Find where the given text appears and provide that cell's center as (X, Y) coordinate. 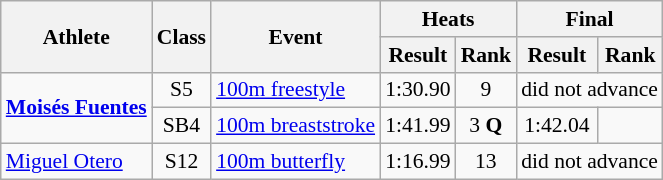
1:41.99 (418, 126)
13 (486, 162)
Miguel Otero (76, 162)
Final (590, 19)
100m freestyle (296, 90)
Class (182, 36)
100m butterfly (296, 162)
S5 (182, 90)
Event (296, 36)
100m breaststroke (296, 126)
1:30.90 (418, 90)
3 Q (486, 126)
Moisés Fuentes (76, 108)
1:42.04 (556, 126)
S12 (182, 162)
1:16.99 (418, 162)
SB4 (182, 126)
9 (486, 90)
Heats (448, 19)
Athlete (76, 36)
